Scan for the cell matching the given text and deliver its (X, Y) coordinate at center. 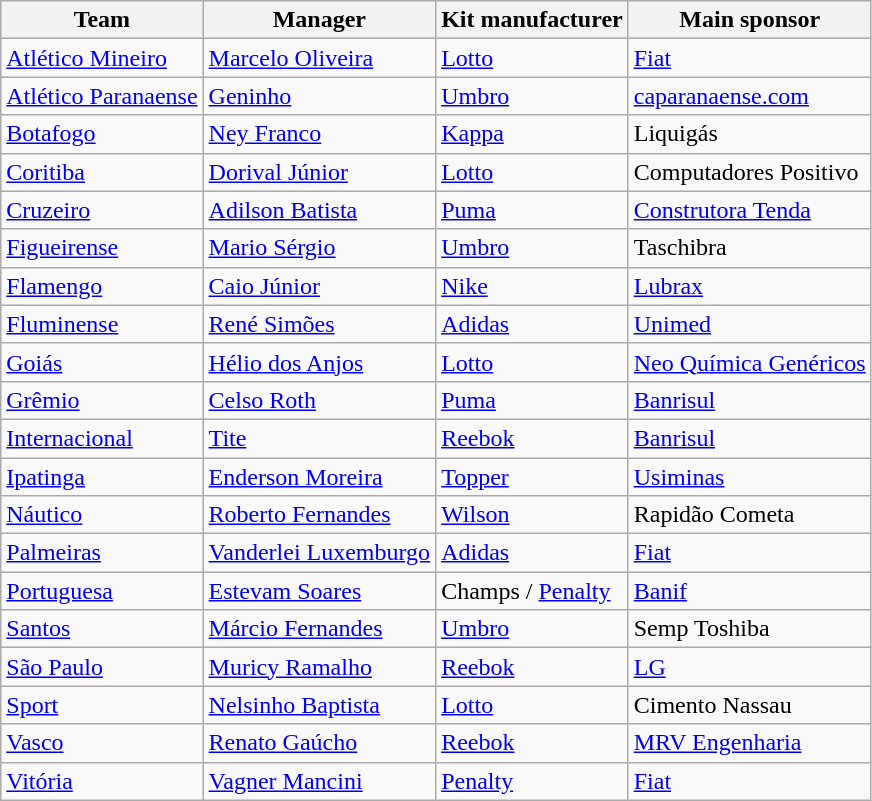
Topper (532, 477)
Champs / Penalty (532, 591)
Kappa (532, 134)
Kit manufacturer (532, 20)
Coritiba (102, 172)
Hélio dos Anjos (320, 362)
Construtora Tenda (750, 210)
Grêmio (102, 400)
MRV Engenharia (750, 743)
Marcelo Oliveira (320, 58)
Taschibra (750, 248)
Rapidão Cometa (750, 515)
Mario Sérgio (320, 248)
Caio Júnior (320, 286)
Vasco (102, 743)
Goiás (102, 362)
Sport (102, 705)
Manager (320, 20)
Celso Roth (320, 400)
Botafogo (102, 134)
Cimento Nassau (750, 705)
Vagner Mancini (320, 781)
Náutico (102, 515)
Team (102, 20)
Neo Química Genéricos (750, 362)
Penalty (532, 781)
Flamengo (102, 286)
Computadores Positivo (750, 172)
Atlético Mineiro (102, 58)
Roberto Fernandes (320, 515)
Wilson (532, 515)
Adilson Batista (320, 210)
Márcio Fernandes (320, 629)
Atlético Paranaense (102, 96)
Cruzeiro (102, 210)
Liquigás (750, 134)
Enderson Moreira (320, 477)
Lubrax (750, 286)
Nike (532, 286)
Banif (750, 591)
caparanaense.com (750, 96)
Unimed (750, 324)
Vitória (102, 781)
Dorival Júnior (320, 172)
Portuguesa (102, 591)
Internacional (102, 438)
Muricy Ramalho (320, 667)
São Paulo (102, 667)
Fluminense (102, 324)
Vanderlei Luxemburgo (320, 553)
Renato Gaúcho (320, 743)
Figueirense (102, 248)
Main sponsor (750, 20)
Palmeiras (102, 553)
Tite (320, 438)
Ney Franco (320, 134)
Ipatinga (102, 477)
Geninho (320, 96)
Santos (102, 629)
Usiminas (750, 477)
Estevam Soares (320, 591)
René Simões (320, 324)
Nelsinho Baptista (320, 705)
Semp Toshiba (750, 629)
LG (750, 667)
